Determine the [x, y] coordinate at the center of the cell enclosing the given text.  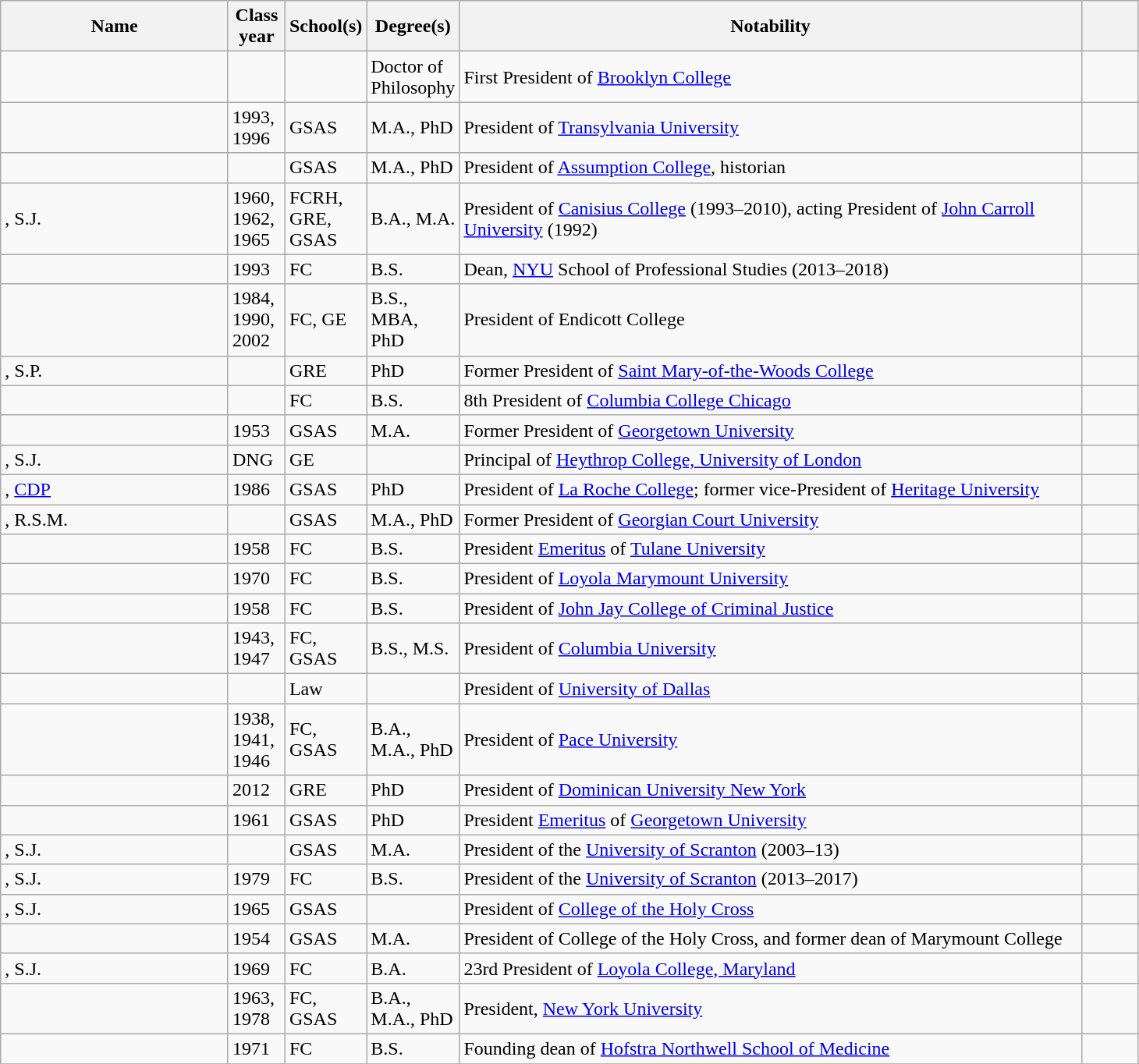
1979 [256, 879]
Name [115, 27]
FC, GE [325, 320]
, R.S.M. [115, 519]
President, New York University [771, 1008]
President Emeritus of Tulane University [771, 549]
School(s) [325, 27]
1993, 1996 [256, 128]
Doctor of Philosophy [413, 76]
President of Assumption College, historian [771, 168]
1954 [256, 938]
, CDP [115, 489]
B.A., M.A. [413, 218]
Dean, NYU School of Professional Studies (2013–2018) [771, 269]
President Emeritus of Georgetown University [771, 820]
1938, 1941, 1946 [256, 739]
1969 [256, 968]
President of Canisius College (1993–2010), acting President of John Carroll University (1992) [771, 218]
1960, 1962, 1965 [256, 218]
, S.P. [115, 371]
1965 [256, 909]
President of the University of Scranton (2003–13) [771, 849]
Former President of Georgetown University [771, 430]
1971 [256, 1048]
1943,1947 [256, 649]
1953 [256, 430]
1963, 1978 [256, 1008]
23rd President of Loyola College, Maryland [771, 968]
President of Transylvania University [771, 128]
2012 [256, 790]
1986 [256, 489]
1984, 1990, 2002 [256, 320]
Founding dean of Hofstra Northwell School of Medicine [771, 1048]
President of Dominican University New York [771, 790]
Notability [771, 27]
President of John Jay College of Criminal Justice [771, 608]
President of Endicott College [771, 320]
President of College of the Holy Cross [771, 909]
FCRH, GRE, GSAS [325, 218]
President of Loyola Marymount University [771, 579]
Former President of Georgian Court University [771, 519]
President of College of the Holy Cross, and former dean of Marymount College [771, 938]
GE [325, 459]
1961 [256, 820]
Degree(s) [413, 27]
DNG [256, 459]
President of University of Dallas [771, 689]
B.S., M.S. [413, 649]
President of Columbia University [771, 649]
B.S., MBA, PhD [413, 320]
Principal of Heythrop College, University of London [771, 459]
Class year [256, 27]
Former President of Saint Mary-of-the-Woods College [771, 371]
1970 [256, 579]
President of the University of Scranton (2013–2017) [771, 879]
Law [325, 689]
President of Pace University [771, 739]
President of La Roche College; former vice-President of Heritage University [771, 489]
8th President of Columbia College Chicago [771, 400]
1993 [256, 269]
B.A. [413, 968]
First President of Brooklyn College [771, 76]
